Find where the given text appears and provide that cell's center as [X, Y] coordinate. 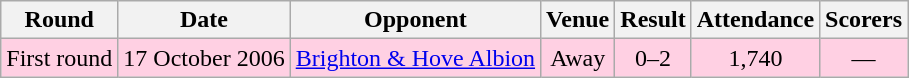
0–2 [653, 58]
— [864, 58]
Away [578, 58]
First round [60, 58]
Round [60, 20]
1,740 [755, 58]
Date [204, 20]
Result [653, 20]
17 October 2006 [204, 58]
Brighton & Hove Albion [415, 58]
Opponent [415, 20]
Attendance [755, 20]
Scorers [864, 20]
Venue [578, 20]
